Scan for the cell matching the given text and deliver its [X, Y] coordinate at center. 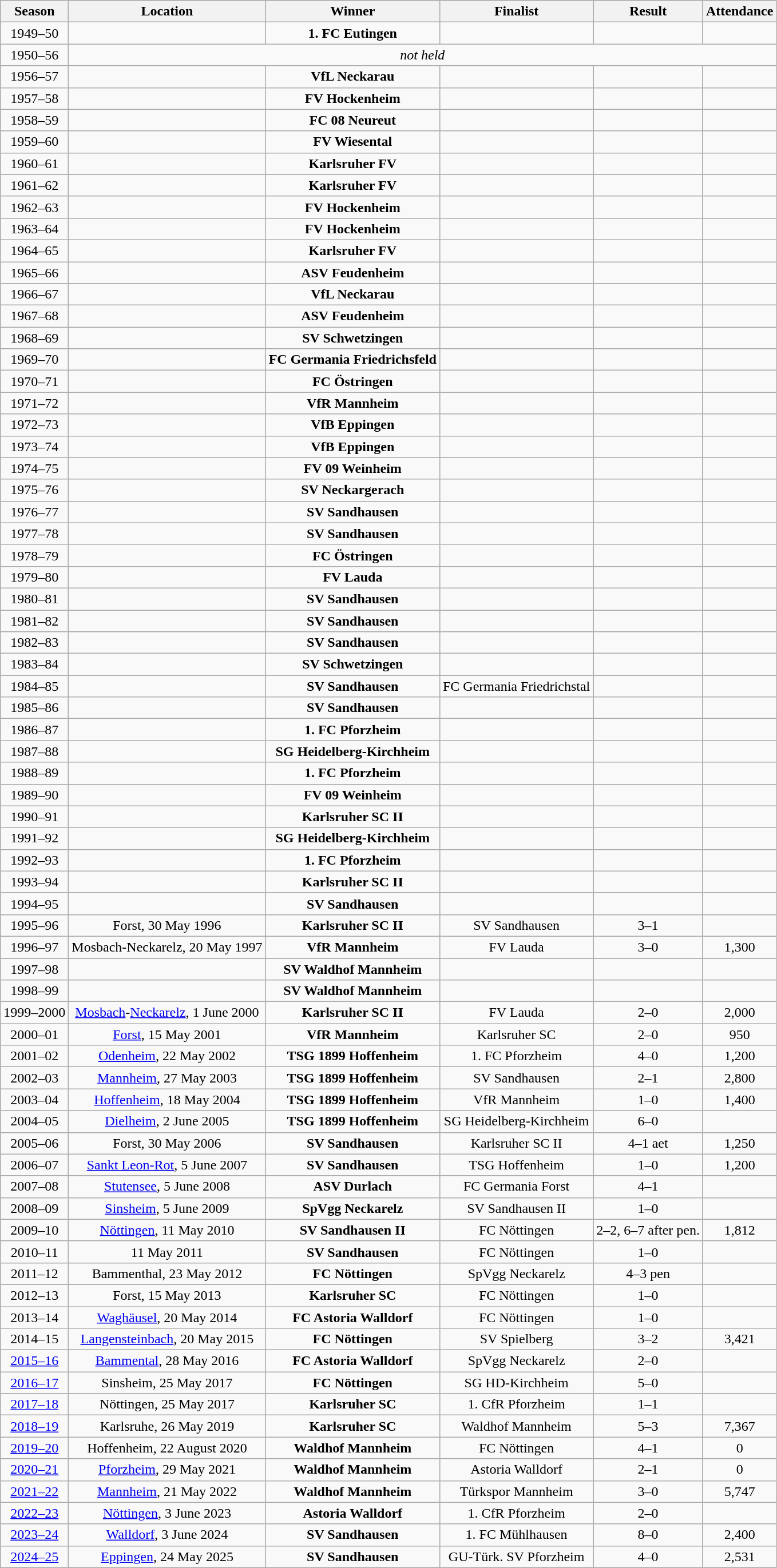
Stutensee, 5 June 2008 [167, 1187]
1966–67 [34, 295]
7,367 [739, 1426]
Nöttingen, 11 May 2010 [167, 1230]
1987–88 [34, 751]
1,300 [739, 947]
1–1 [648, 1404]
2024–25 [34, 1557]
2018–19 [34, 1426]
1. FC Eutingen [352, 33]
1961–62 [34, 185]
Result [648, 11]
Langensteinbach, 20 May 2015 [167, 1339]
2023–24 [34, 1535]
1997–98 [34, 969]
2015–16 [34, 1361]
Forst, 15 May 2013 [167, 1295]
1996–97 [34, 947]
1. FC Mühlhausen [516, 1535]
2007–08 [34, 1187]
TSG Hoffenheim [516, 1165]
Bammental, 28 May 2016 [167, 1361]
Odenheim, 22 May 2002 [167, 1056]
Dielheim, 2 June 2005 [167, 1121]
3–1 [648, 925]
1959–60 [34, 142]
1,812 [739, 1230]
Finalist [516, 11]
2022–23 [34, 1513]
8–0 [648, 1535]
1976–77 [34, 512]
2011–12 [34, 1273]
1949–50 [34, 33]
2016–17 [34, 1383]
not held [422, 55]
3,421 [739, 1339]
2004–05 [34, 1121]
Winner [352, 11]
1975–76 [34, 490]
2021–22 [34, 1491]
1989–90 [34, 795]
1992–93 [34, 860]
Mannheim, 21 May 2022 [167, 1491]
1969–70 [34, 360]
1971–72 [34, 403]
1985–86 [34, 708]
Attendance [739, 11]
Mosbach-Neckarelz, 20 May 1997 [167, 947]
1980–81 [34, 599]
1,250 [739, 1143]
1962–63 [34, 207]
Mosbach-Neckarelz, 1 June 2000 [167, 1013]
1994–95 [34, 904]
2009–10 [34, 1230]
5–3 [648, 1426]
FC Germania Forst [516, 1187]
SG HD-Kirchheim [516, 1383]
5–0 [648, 1383]
Türkspor Mannheim [516, 1491]
1983–84 [34, 664]
2003–04 [34, 1100]
2005–06 [34, 1143]
1968–69 [34, 338]
Sinsheim, 25 May 2017 [167, 1383]
2,000 [739, 1013]
1,400 [739, 1100]
2013–14 [34, 1317]
Season [34, 11]
GU-Türk. SV Pforzheim [516, 1557]
FC Germania Friedrichsfeld [352, 360]
Mannheim, 27 May 2003 [167, 1078]
1999–2000 [34, 1013]
1981–82 [34, 620]
2001–02 [34, 1056]
1964–65 [34, 250]
5,747 [739, 1491]
1956–57 [34, 77]
11 May 2011 [167, 1252]
1978–79 [34, 555]
2020–21 [34, 1470]
Nöttingen, 25 May 2017 [167, 1404]
2000–01 [34, 1034]
ASV Durlach [352, 1187]
Forst, 15 May 2001 [167, 1034]
Walldorf, 3 June 2024 [167, 1535]
1970–71 [34, 381]
1965–66 [34, 273]
2017–18 [34, 1404]
FC Germania Friedrichstal [516, 686]
FV Wiesental [352, 142]
1972–73 [34, 425]
2008–09 [34, 1208]
2012–13 [34, 1295]
2019–20 [34, 1448]
Sankt Leon-Rot, 5 June 2007 [167, 1165]
1950–56 [34, 55]
2002–03 [34, 1078]
1986–87 [34, 730]
1988–89 [34, 773]
1990–91 [34, 817]
Hoffenheim, 18 May 2004 [167, 1100]
1974–75 [34, 468]
1995–96 [34, 925]
2014–15 [34, 1339]
3–2 [648, 1339]
SV Spielberg [516, 1339]
Forst, 30 May 1996 [167, 925]
Pforzheim, 29 May 2021 [167, 1470]
Hoffenheim, 22 August 2020 [167, 1448]
1960–61 [34, 164]
1993–94 [34, 882]
1977–78 [34, 534]
1973–74 [34, 447]
1984–85 [34, 686]
SV Neckargerach [352, 490]
Nöttingen, 3 June 2023 [167, 1513]
2006–07 [34, 1165]
Waghäusel, 20 May 2014 [167, 1317]
1957–58 [34, 98]
2,400 [739, 1535]
Karlsruhe, 26 May 2019 [167, 1426]
4–3 pen [648, 1273]
1963–64 [34, 229]
Sinsheim, 5 June 2009 [167, 1208]
1991–92 [34, 838]
Location [167, 11]
Forst, 30 May 2006 [167, 1143]
2,800 [739, 1078]
1998–99 [34, 991]
2–2, 6–7 after pen. [648, 1230]
6–0 [648, 1121]
2,531 [739, 1557]
950 [739, 1034]
1979–80 [34, 577]
1982–83 [34, 643]
Bammenthal, 23 May 2012 [167, 1273]
FC 08 Neureut [352, 120]
2010–11 [34, 1252]
Eppingen, 24 May 2025 [167, 1557]
4–1 aet [648, 1143]
1967–68 [34, 316]
1958–59 [34, 120]
